For the text-containing cell, return its midpoint in [X, Y] coordinate format. 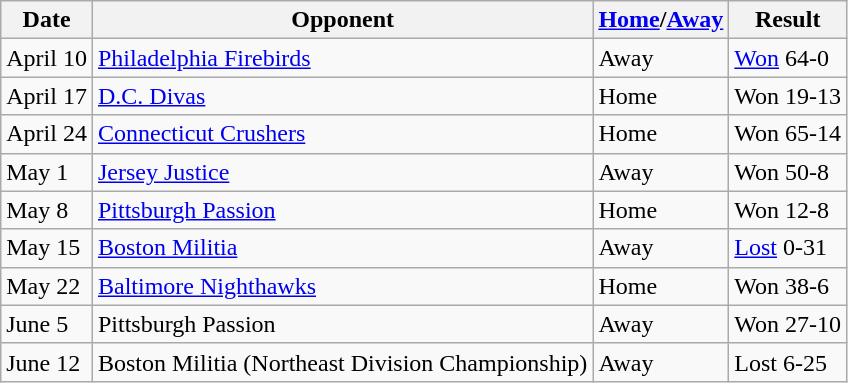
D.C. Divas [342, 96]
Won 38-6 [788, 286]
Won 19-13 [788, 96]
Boston Militia (Northeast Division Championship) [342, 362]
April 17 [47, 96]
Jersey Justice [342, 172]
Won 50-8 [788, 172]
Philadelphia Firebirds [342, 58]
May 22 [47, 286]
Connecticut Crushers [342, 134]
May 15 [47, 248]
Boston Militia [342, 248]
May 8 [47, 210]
Won 12-8 [788, 210]
June 5 [47, 324]
Opponent [342, 20]
Result [788, 20]
Won 27-10 [788, 324]
Lost 6-25 [788, 362]
Lost 0-31 [788, 248]
April 24 [47, 134]
Date [47, 20]
Home/Away [661, 20]
Baltimore Nighthawks [342, 286]
May 1 [47, 172]
Won 64-0 [788, 58]
April 10 [47, 58]
Won 65-14 [788, 134]
June 12 [47, 362]
